Provide the (x, y) coordinate of the cell's center where the given text is located.  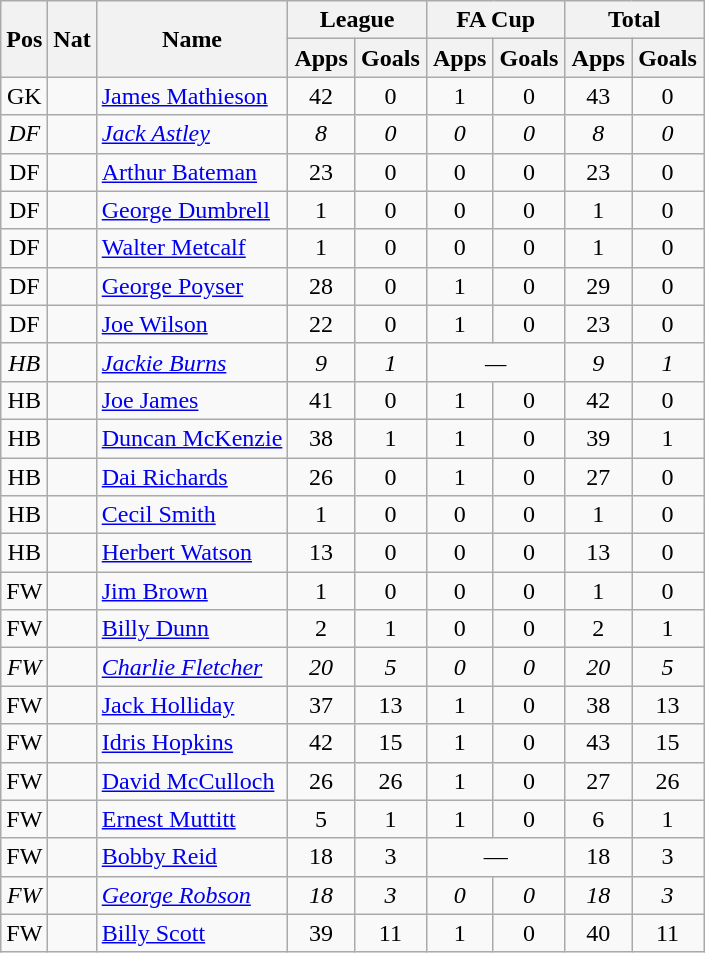
League (358, 20)
Herbert Watson (192, 553)
Joe James (192, 400)
Jackie Burns (192, 362)
41 (322, 400)
Name (192, 39)
28 (322, 286)
Joe Wilson (192, 324)
Idris Hopkins (192, 743)
FA Cup (496, 20)
Dai Richards (192, 477)
Jack Holliday (192, 705)
Jack Astley (192, 134)
40 (598, 933)
Arthur Bateman (192, 172)
37 (322, 705)
Billy Scott (192, 933)
Nat (72, 39)
Bobby Reid (192, 857)
George Dumbrell (192, 210)
David McCulloch (192, 781)
Duncan McKenzie (192, 438)
Ernest Muttitt (192, 819)
Total (634, 20)
Cecil Smith (192, 515)
GK (24, 96)
Charlie Fletcher (192, 667)
29 (598, 286)
James Mathieson (192, 96)
Billy Dunn (192, 629)
22 (322, 324)
George Poyser (192, 286)
Walter Metcalf (192, 248)
6 (598, 819)
George Robson (192, 895)
Jim Brown (192, 591)
Pos (24, 39)
